Determine the (x, y) coordinate at the center of the cell enclosing the given text.  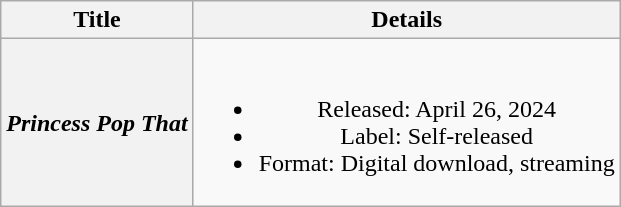
Title (97, 20)
Details (406, 20)
Princess Pop That (97, 122)
Released: April 26, 2024Label: Self-releasedFormat: Digital download, streaming (406, 122)
